Output the (x, y) coordinate of the center of the cell containing the given text.  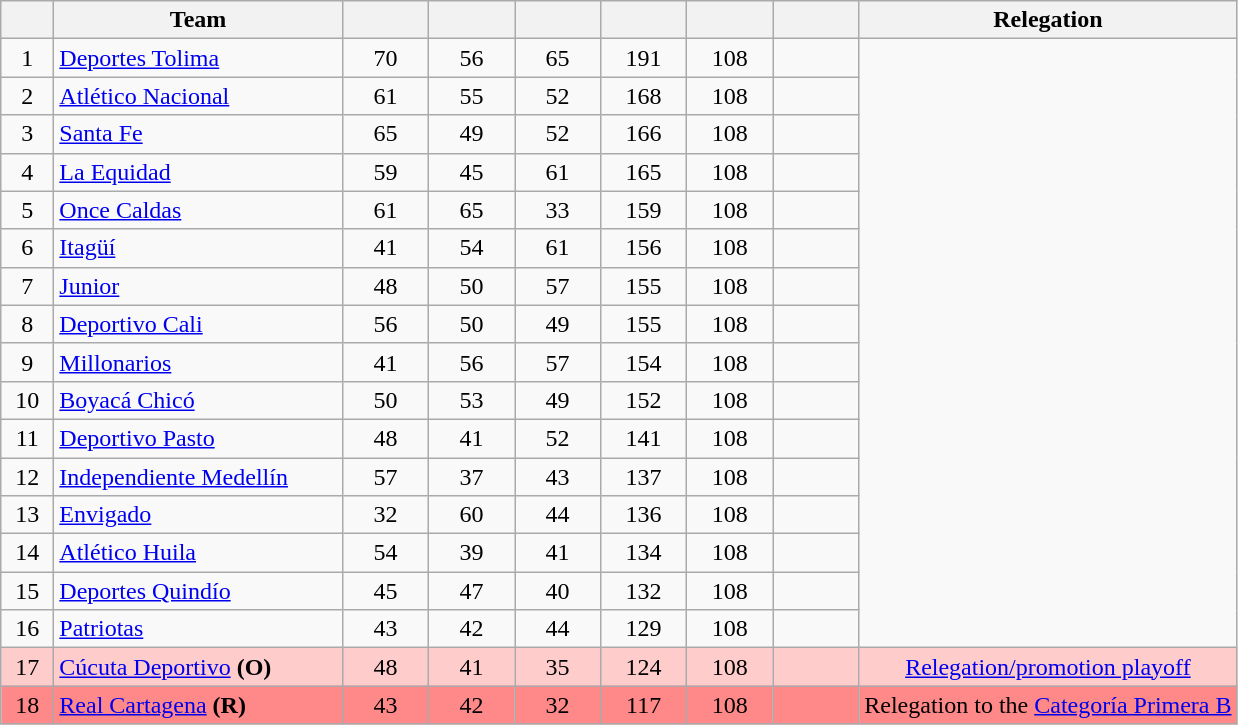
Relegation/promotion playoff (1048, 667)
1 (28, 58)
Once Caldas (198, 210)
17 (28, 667)
60 (471, 515)
40 (557, 591)
4 (28, 172)
10 (28, 400)
12 (28, 477)
70 (385, 58)
Deportes Quindío (198, 591)
5 (28, 210)
117 (644, 705)
152 (644, 400)
2 (28, 96)
Relegation (1048, 20)
Itagüí (198, 248)
Atlético Huila (198, 553)
136 (644, 515)
Relegation to the Categoría Primera B (1048, 705)
14 (28, 553)
11 (28, 438)
Patriotas (198, 629)
Independiente Medellín (198, 477)
18 (28, 705)
Atlético Nacional (198, 96)
191 (644, 58)
3 (28, 134)
156 (644, 248)
Deportivo Pasto (198, 438)
59 (385, 172)
33 (557, 210)
15 (28, 591)
Deportivo Cali (198, 324)
6 (28, 248)
47 (471, 591)
37 (471, 477)
134 (644, 553)
7 (28, 286)
124 (644, 667)
Junior (198, 286)
Envigado (198, 515)
154 (644, 362)
129 (644, 629)
Team (198, 20)
35 (557, 667)
137 (644, 477)
13 (28, 515)
16 (28, 629)
Real Cartagena (R) (198, 705)
141 (644, 438)
Santa Fe (198, 134)
39 (471, 553)
Cúcuta Deportivo (O) (198, 667)
La Equidad (198, 172)
Boyacá Chicó (198, 400)
55 (471, 96)
Millonarios (198, 362)
132 (644, 591)
168 (644, 96)
9 (28, 362)
Deportes Tolima (198, 58)
166 (644, 134)
53 (471, 400)
159 (644, 210)
8 (28, 324)
165 (644, 172)
